Return (X, Y) of the center of cell containing provided text 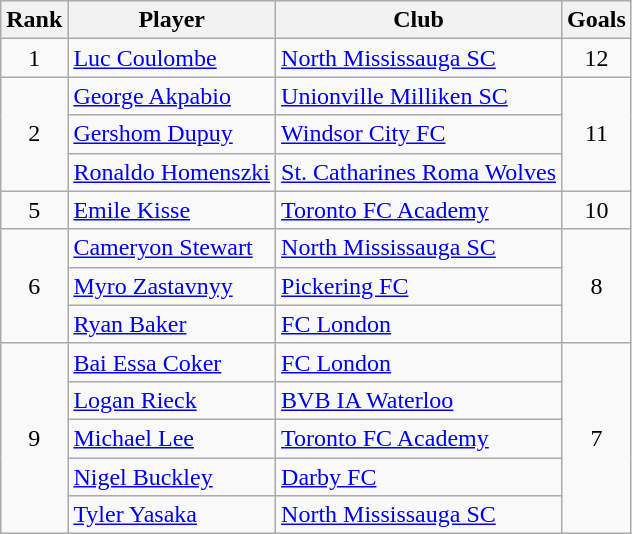
Emile Kisse (172, 210)
2 (34, 134)
Goals (597, 20)
Nigel Buckley (172, 477)
Unionville Milliken SC (419, 96)
St. Catharines Roma Wolves (419, 172)
Logan Rieck (172, 400)
Player (172, 20)
7 (597, 438)
12 (597, 58)
8 (597, 286)
Bai Essa Coker (172, 362)
Pickering FC (419, 286)
Windsor City FC (419, 134)
Club (419, 20)
Gershom Dupuy (172, 134)
Myro Zastavnyy (172, 286)
Rank (34, 20)
BVB IA Waterloo (419, 400)
5 (34, 210)
10 (597, 210)
George Akpabio (172, 96)
Cameryon Stewart (172, 248)
9 (34, 438)
6 (34, 286)
11 (597, 134)
1 (34, 58)
Ryan Baker (172, 324)
Darby FC (419, 477)
Tyler Yasaka (172, 515)
Michael Lee (172, 438)
Luc Coulombe (172, 58)
Ronaldo Homenszki (172, 172)
